Provide the (x, y) coordinate of the cell's center where the given text is located.  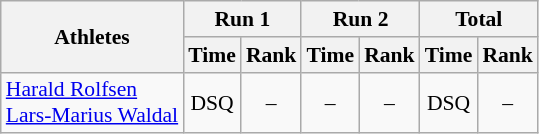
Total (479, 19)
Harald RolfsenLars-Marius Waldal (92, 102)
Athletes (92, 36)
Run 1 (242, 19)
Run 2 (360, 19)
